Find where the given text appears and provide that cell's center as (x, y) coordinate. 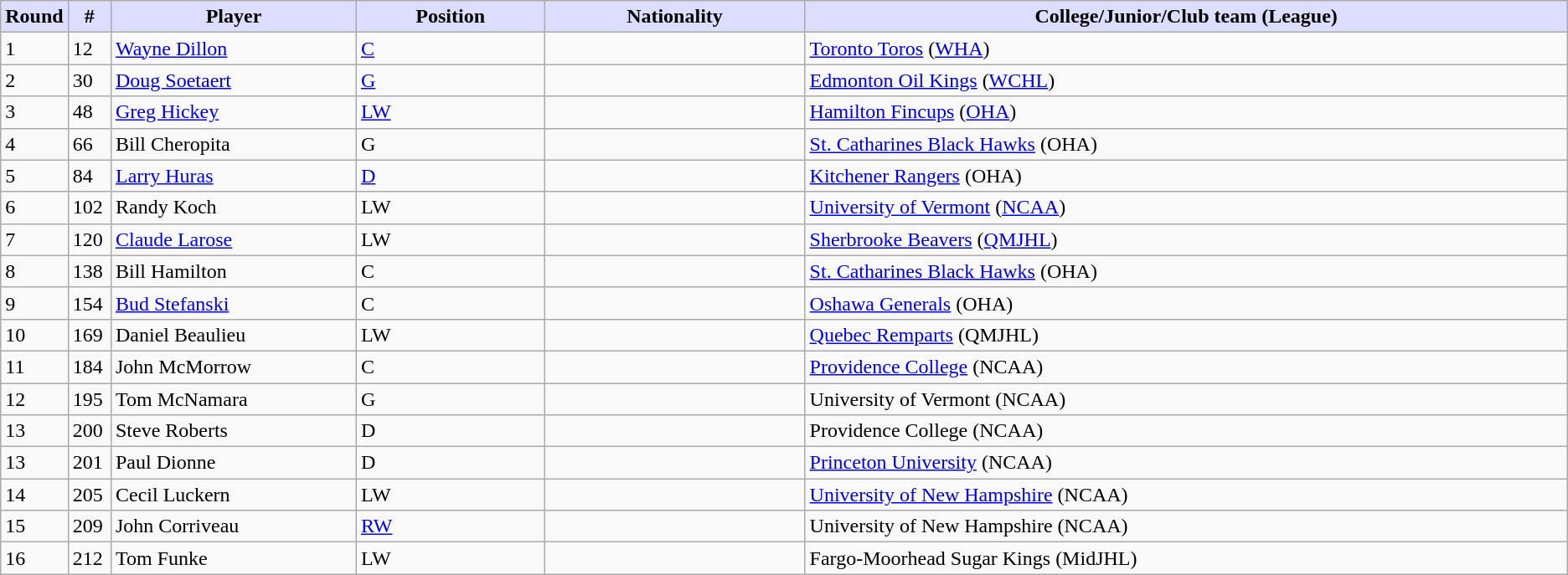
209 (89, 526)
John Corriveau (233, 526)
102 (89, 208)
205 (89, 495)
Player (233, 17)
4 (34, 144)
Doug Soetaert (233, 80)
1 (34, 49)
195 (89, 399)
Tom Funke (233, 558)
Hamilton Fincups (OHA) (1186, 112)
Quebec Remparts (QMJHL) (1186, 335)
Greg Hickey (233, 112)
# (89, 17)
Sherbrooke Beavers (QMJHL) (1186, 239)
College/Junior/Club team (League) (1186, 17)
Paul Dionne (233, 463)
Larry Huras (233, 176)
Kitchener Rangers (OHA) (1186, 176)
212 (89, 558)
Daniel Beaulieu (233, 335)
8 (34, 271)
200 (89, 431)
14 (34, 495)
3 (34, 112)
Bill Hamilton (233, 271)
Edmonton Oil Kings (WCHL) (1186, 80)
Randy Koch (233, 208)
RW (450, 526)
Nationality (675, 17)
Position (450, 17)
30 (89, 80)
Toronto Toros (WHA) (1186, 49)
Oshawa Generals (OHA) (1186, 303)
11 (34, 367)
120 (89, 239)
Tom McNamara (233, 399)
201 (89, 463)
Fargo-Moorhead Sugar Kings (MidJHL) (1186, 558)
6 (34, 208)
2 (34, 80)
15 (34, 526)
5 (34, 176)
Round (34, 17)
9 (34, 303)
169 (89, 335)
154 (89, 303)
7 (34, 239)
Cecil Luckern (233, 495)
Bill Cheropita (233, 144)
16 (34, 558)
John McMorrow (233, 367)
138 (89, 271)
Steve Roberts (233, 431)
48 (89, 112)
184 (89, 367)
Princeton University (NCAA) (1186, 463)
84 (89, 176)
10 (34, 335)
Wayne Dillon (233, 49)
Bud Stefanski (233, 303)
Claude Larose (233, 239)
66 (89, 144)
